Return (X, Y) of the center of cell containing provided text 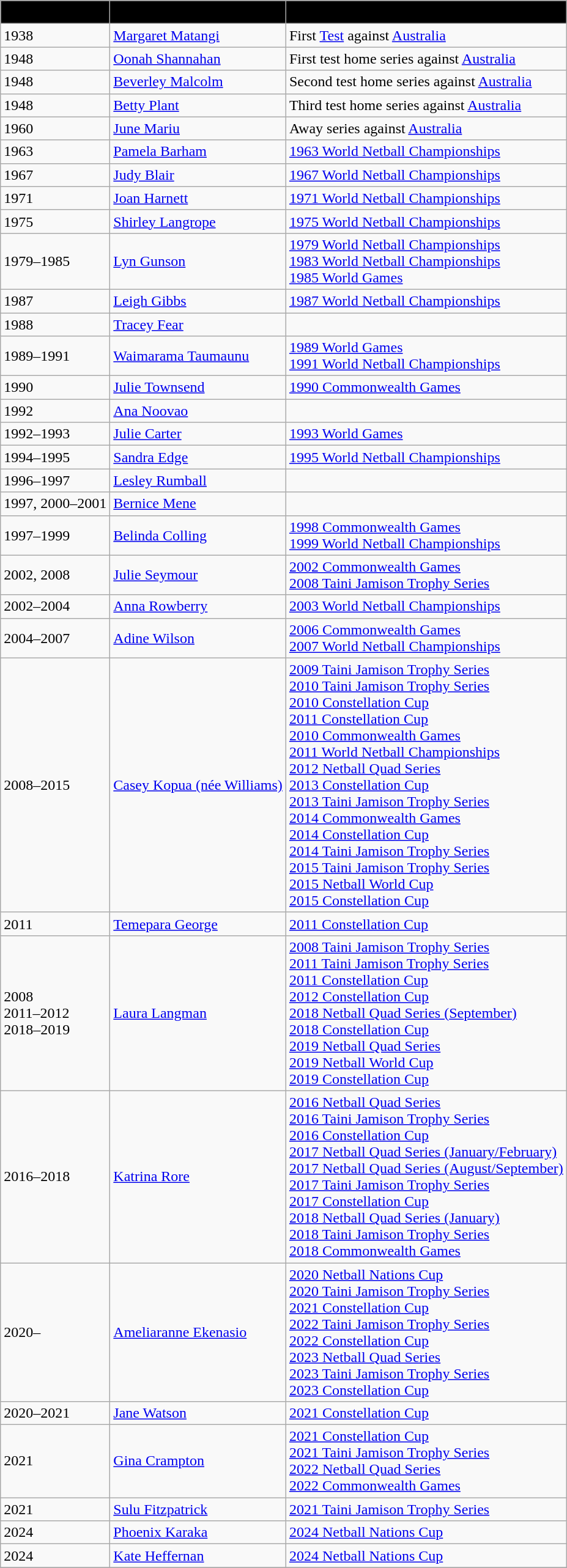
1971 (55, 198)
Betty Plant (198, 105)
Oonah Shannahan (198, 59)
Jane Watson (198, 1413)
1971 World Netball Championships (426, 198)
1992–1993 (55, 434)
Ana Noovao (198, 411)
1993 World Games (426, 434)
Years (55, 12)
1987 World Netball Championships (426, 301)
Series/Tournaments (426, 12)
Second test home series against Australia (426, 82)
Casey Kopua (née Williams) (198, 785)
1938 (55, 35)
1967 World Netball Championships (426, 175)
2002–2004 (55, 606)
Third test home series against Australia (426, 105)
1979 World Netball Championships1983 World Netball Championships1985 World Games (426, 261)
2016–2018 (55, 1176)
Pamela Barham (198, 152)
2003 World Netball Championships (426, 606)
Shirley Langrope (198, 221)
Gina Crampton (198, 1461)
Joan Harnett (198, 198)
Anna Rowberry (198, 606)
Laura Langman (198, 1013)
Lesley Rumball (198, 480)
Adine Wilson (198, 638)
1988 (55, 325)
2011 Constellation Cup (426, 924)
Julie Townsend (198, 388)
Bernice Mene (198, 504)
1996–1997 (55, 480)
Tracey Fear (198, 325)
1997–1999 (55, 536)
1989 World Games1991 World Netball Championships (426, 356)
1967 (55, 175)
Julie Seymour (198, 575)
1994–1995 (55, 457)
2021 Constellation Cup (426, 1413)
June Mariu (198, 128)
2002, 2008 (55, 575)
1975 World Netball Championships (426, 221)
1963 (55, 152)
Phoenix Karaka (198, 1533)
Beverley Malcolm (198, 82)
Kate Heffernan (198, 1556)
Julie Carter (198, 434)
2020– (55, 1333)
Captains (198, 12)
Judy Blair (198, 175)
1995 World Netball Championships (426, 457)
Waimarama Taumaunu (198, 356)
Lyn Gunson (198, 261)
1975 (55, 221)
1998 Commonwealth Games1999 World Netball Championships (426, 536)
20082011–20122018–2019 (55, 1013)
1989–1991 (55, 356)
Away series against Australia (426, 128)
First test home series against Australia (426, 59)
Katrina Rore (198, 1176)
2006 Commonwealth Games2007 World Netball Championships (426, 638)
2004–2007 (55, 638)
Margaret Matangi (198, 35)
2020–2021 (55, 1413)
1990 (55, 388)
Temepara George (198, 924)
Sulu Fitzpatrick (198, 1509)
1990 Commonwealth Games (426, 388)
Leigh Gibbs (198, 301)
1963 World Netball Championships (426, 152)
2011 (55, 924)
2021 Taini Jamison Trophy Series (426, 1509)
1997, 2000–2001 (55, 504)
1979–1985 (55, 261)
First Test against Australia (426, 35)
2008–2015 (55, 785)
Sandra Edge (198, 457)
2021 Constellation Cup2021 Taini Jamison Trophy Series2022 Netball Quad Series2022 Commonwealth Games (426, 1461)
Ameliaranne Ekenasio (198, 1333)
1960 (55, 128)
1992 (55, 411)
Belinda Colling (198, 536)
2002 Commonwealth Games2008 Taini Jamison Trophy Series (426, 575)
1987 (55, 301)
